Detect which cell encompasses the target text, then output its [X, Y] center coordinate. 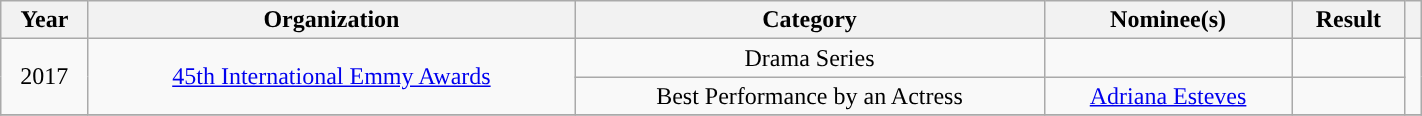
Drama Series [810, 58]
Nominee(s) [1168, 20]
Organization [332, 20]
Result [1348, 20]
Best Performance by an Actress [810, 96]
2017 [44, 77]
Adriana Esteves [1168, 96]
Category [810, 20]
Year [44, 20]
45th International Emmy Awards [332, 77]
